Output the (x, y) coordinate of the center of the cell containing the given text.  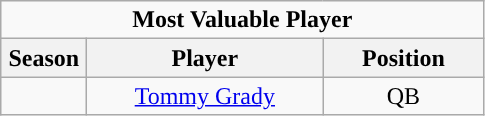
Tommy Grady (205, 96)
Season (44, 58)
Player (205, 58)
Most Valuable Player (242, 20)
QB (404, 96)
Position (404, 58)
